Pinpoint the cell where the given text exists, returning its [X, Y] midpoint coordinate. 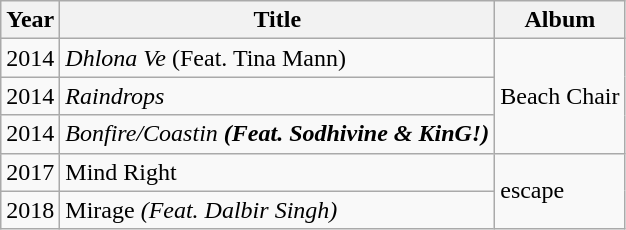
Beach Chair [560, 96]
escape [560, 191]
Year [30, 20]
Bonfire/Coastin (Feat. Sodhivine & KinG!) [278, 134]
Mirage (Feat. Dalbir Singh) [278, 210]
2017 [30, 172]
Mind Right [278, 172]
Raindrops [278, 96]
2018 [30, 210]
Album [560, 20]
Dhlona Ve (Feat. Tina Mann) [278, 58]
Title [278, 20]
